From the cell containing the given text, extract its center point as [x, y] coordinate. 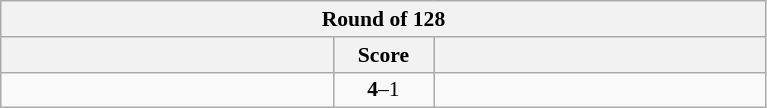
Round of 128 [384, 19]
4–1 [383, 90]
Score [383, 55]
